For the text-containing cell, return its midpoint in (X, Y) coordinate format. 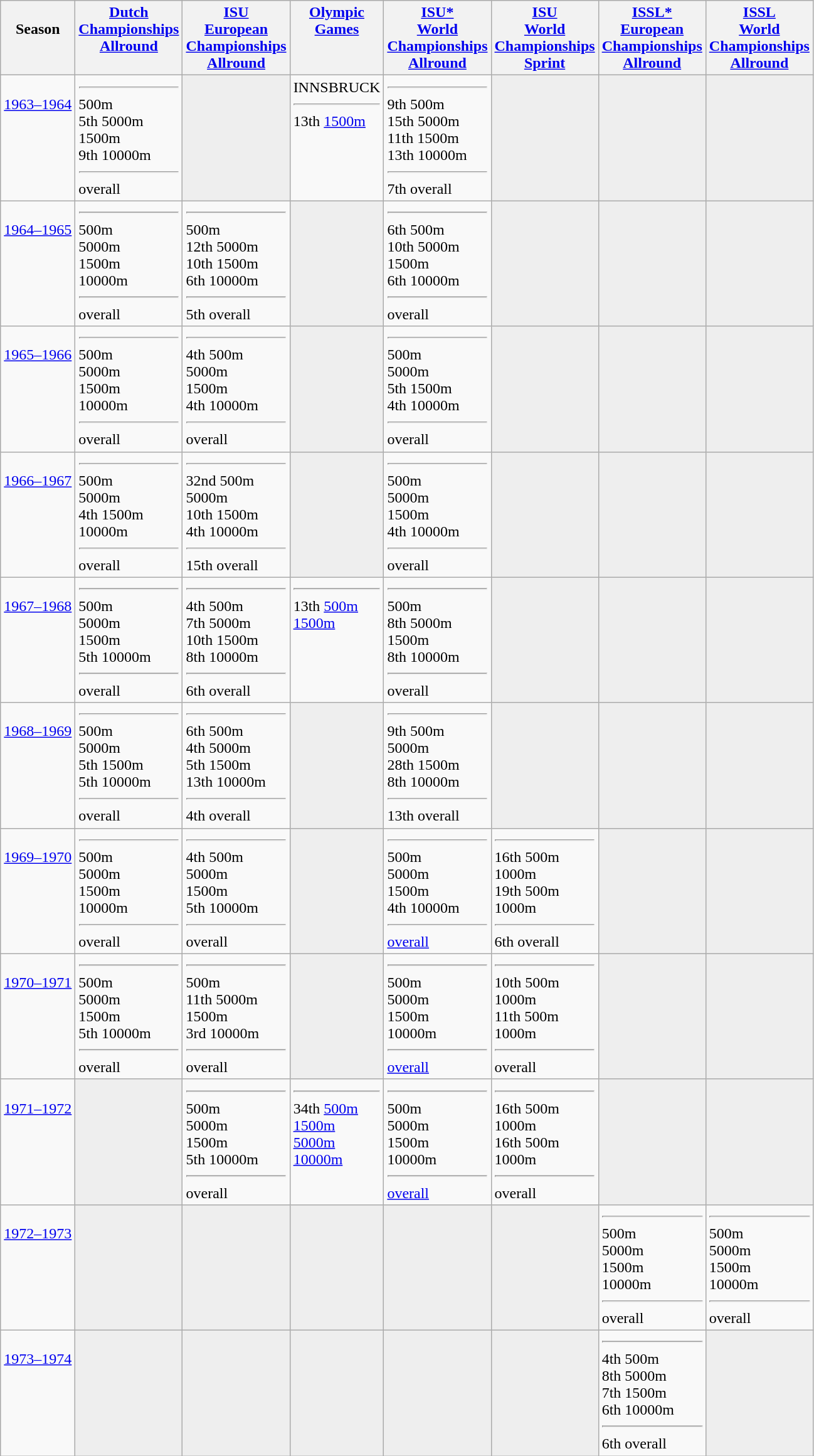
ISSL* European Championships Allround (652, 38)
500m 5000m 5th 1500m 4th 10000m overall (438, 389)
16th 500m 1000m 16th 500m 1000m overall (544, 1142)
4th 500m 8th 5000m 7th 1500m 6th 10000m 6th overall (652, 1393)
INNSBRUCK 13th 1500m (337, 138)
34th 500m 1500m 5000m 10000m (337, 1142)
500m 8th 5000m 1500m 8th 10000m overall (438, 640)
1972–1973 (38, 1267)
ISU European Championships Allround (236, 38)
Dutch Championships Allround (129, 38)
32nd 500m 5000m 10th 1500m 4th 10000m 15th overall (236, 514)
ISSL World Championships Allround (759, 38)
9th 500m 5000m 28th 1500m 8th 10000m 13th overall (438, 765)
Olympic Games (337, 38)
ISU* World Championships Allround (438, 38)
1973–1974 (38, 1393)
500m 12th 5000m 10th 1500m 6th 10000m 5th overall (236, 263)
9th 500m 15th 5000m 11th 1500m 13th 10000m 7th overall (438, 138)
1969–1970 (38, 891)
500m 5000m 5th 1500m 5th 10000m overall (129, 765)
13th 500m 1500m (337, 640)
1970–1971 (38, 1016)
4th 500m 7th 5000m 10th 1500m 8th 10000m 6th overall (236, 640)
1968–1969 (38, 765)
6th 500m 4th 5000m 5th 1500m 13th 10000m 4th overall (236, 765)
ISU World Championships Sprint (544, 38)
500m 11th 5000m 1500m 3rd 10000m overall (236, 1016)
1963–1964 (38, 138)
16th 500m 1000m 19th 500m 1000m 6th overall (544, 891)
10th 500m 1000m 11th 500m 1000m overall (544, 1016)
500m 5th 5000m 1500m 9th 10000m overall (129, 138)
1966–1967 (38, 514)
Season (38, 38)
4th 500m 5000m 1500m 5th 10000m overall (236, 891)
1971–1972 (38, 1142)
500m 5000m 4th 1500m 10000m overall (129, 514)
4th 500m 5000m 1500m 4th 10000m overall (236, 389)
6th 500m 10th 5000m 1500m 6th 10000m overall (438, 263)
1964–1965 (38, 263)
1965–1966 (38, 389)
1967–1968 (38, 640)
